Identify which cell holds the provided text, then report its [x, y] central coordinate. 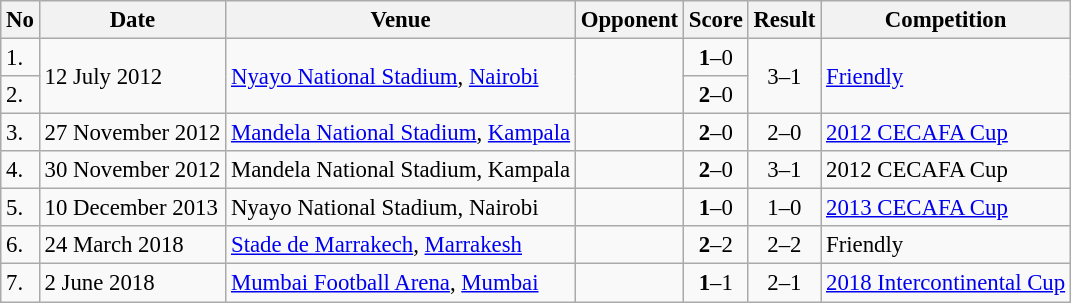
10 December 2013 [132, 208]
3. [20, 133]
1–1 [716, 283]
No [20, 20]
24 March 2018 [132, 245]
4. [20, 170]
Result [784, 20]
Venue [401, 20]
Mumbai Football Arena, Mumbai [401, 283]
Competition [946, 20]
7. [20, 283]
2 June 2018 [132, 283]
2018 Intercontinental Cup [946, 283]
Opponent [629, 20]
2. [20, 95]
Score [716, 20]
30 November 2012 [132, 170]
2013 CECAFA Cup [946, 208]
2–1 [784, 283]
27 November 2012 [132, 133]
6. [20, 245]
Date [132, 20]
5. [20, 208]
12 July 2012 [132, 76]
1. [20, 58]
Stade de Marrakech, Marrakesh [401, 245]
